Identify which cell holds the provided text, then report its (X, Y) central coordinate. 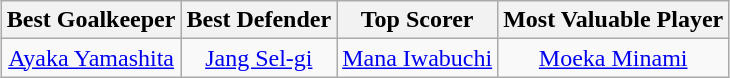
Best Goalkeeper (91, 20)
Jang Sel-gi (259, 58)
Ayaka Yamashita (91, 58)
Best Defender (259, 20)
Mana Iwabuchi (418, 58)
Moeka Minami (614, 58)
Most Valuable Player (614, 20)
Top Scorer (418, 20)
